Capture the cell that displays the provided text and extract its [X, Y] central coordinate. 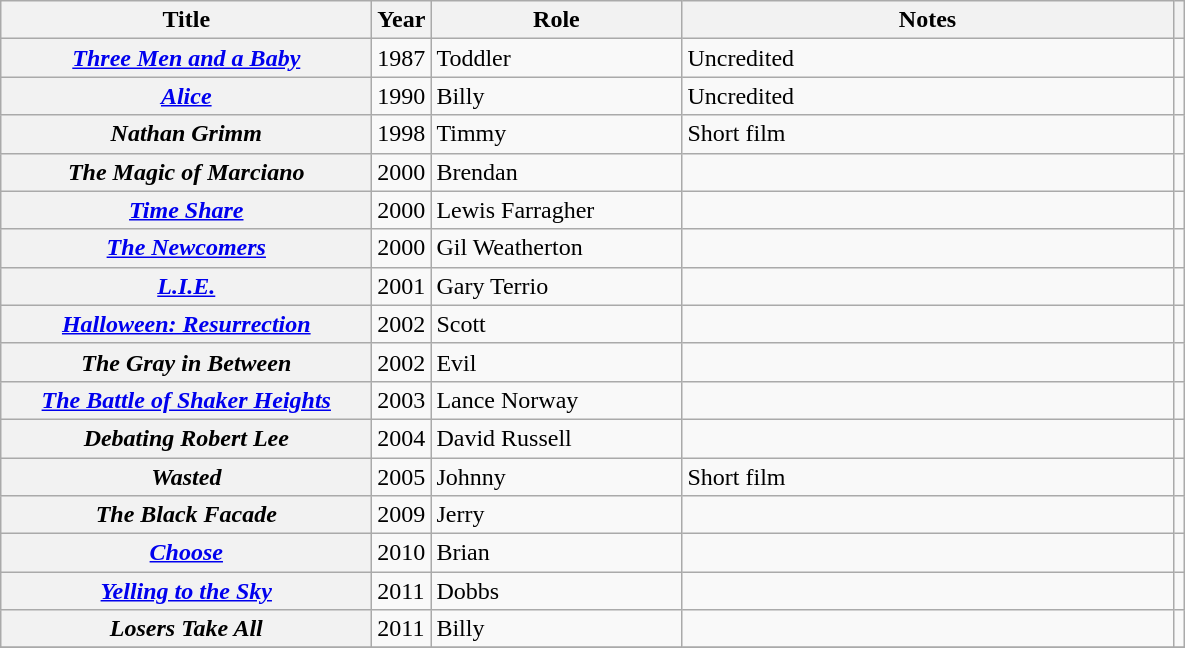
Year [402, 20]
2010 [402, 553]
Role [556, 20]
Johnny [556, 477]
Lance Norway [556, 400]
Brendan [556, 172]
Evil [556, 362]
Debating Robert Lee [186, 438]
Lewis Farragher [556, 210]
1998 [402, 134]
2001 [402, 286]
Jerry [556, 515]
Losers Take All [186, 629]
L.I.E. [186, 286]
Gil Weatherton [556, 248]
Nathan Grimm [186, 134]
Yelling to the Sky [186, 591]
Brian [556, 553]
Dobbs [556, 591]
Notes [928, 20]
Title [186, 20]
Halloween: Resurrection [186, 324]
1987 [402, 58]
2005 [402, 477]
1990 [402, 96]
2009 [402, 515]
The Battle of Shaker Heights [186, 400]
The Newcomers [186, 248]
Scott [556, 324]
Time Share [186, 210]
Wasted [186, 477]
Toddler [556, 58]
Gary Terrio [556, 286]
David Russell [556, 438]
Timmy [556, 134]
The Black Facade [186, 515]
Choose [186, 553]
Three Men and a Baby [186, 58]
2003 [402, 400]
2004 [402, 438]
The Magic of Marciano [186, 172]
Alice [186, 96]
The Gray in Between [186, 362]
